Extract the [x, y] coordinate from the center of the cell holding the provided text.  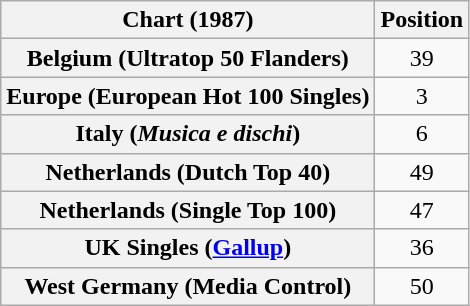
Belgium (Ultratop 50 Flanders) [188, 58]
39 [422, 58]
Chart (1987) [188, 20]
6 [422, 134]
49 [422, 172]
47 [422, 210]
Netherlands (Dutch Top 40) [188, 172]
Position [422, 20]
3 [422, 96]
Europe (European Hot 100 Singles) [188, 96]
50 [422, 286]
36 [422, 248]
UK Singles (Gallup) [188, 248]
West Germany (Media Control) [188, 286]
Netherlands (Single Top 100) [188, 210]
Italy (Musica e dischi) [188, 134]
